Return [x, y] of the center of cell containing provided text 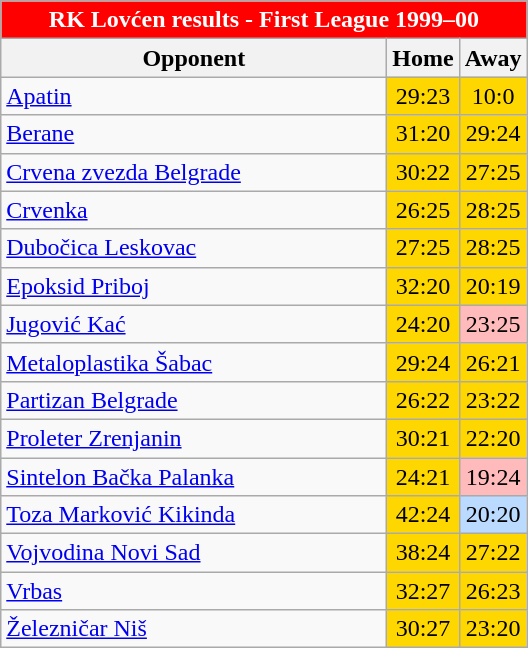
Metaloplastika Šabac [194, 362]
Železničar Niš [194, 629]
31:20 [423, 134]
23:22 [493, 400]
Partizan Belgrade [194, 400]
23:25 [493, 324]
Vojvodina Novi Sad [194, 553]
38:24 [423, 553]
Crvena zvezda Belgrade [194, 172]
Opponent [194, 58]
26:21 [493, 362]
Sintelon Bačka Palanka [194, 477]
10:0 [493, 96]
Apatin [194, 96]
Vrbas [194, 591]
Epoksid Priboj [194, 286]
24:20 [423, 324]
Toza Marković Kikinda [194, 515]
RK Lovćen results - First League 1999–00 [264, 20]
23:20 [493, 629]
24:21 [423, 477]
29:23 [423, 96]
Away [493, 58]
26:23 [493, 591]
Dubočica Leskovac [194, 248]
Home [423, 58]
20:20 [493, 515]
27:22 [493, 553]
32:27 [423, 591]
20:19 [493, 286]
32:20 [423, 286]
30:27 [423, 629]
42:24 [423, 515]
Jugović Kać [194, 324]
Berane [194, 134]
30:22 [423, 172]
30:21 [423, 438]
26:22 [423, 400]
19:24 [493, 477]
26:25 [423, 210]
Crvenka [194, 210]
Proleter Zrenjanin [194, 438]
22:20 [493, 438]
